Output the [X, Y] coordinate of the center of the cell containing the given text.  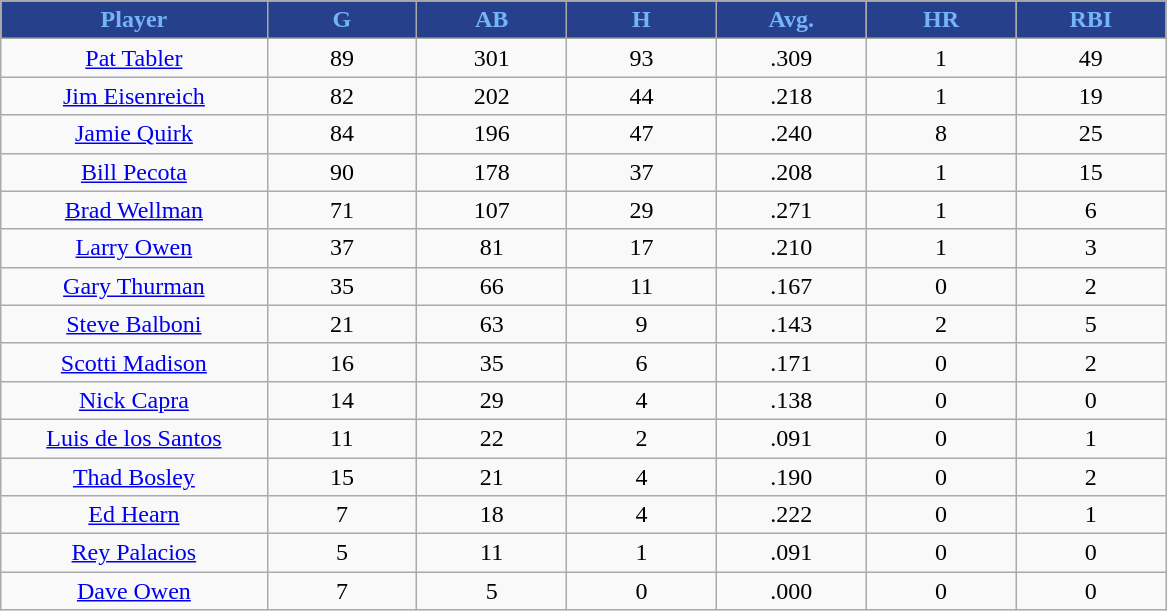
.190 [791, 477]
Pat Tabler [134, 58]
Scotti Madison [134, 362]
.171 [791, 362]
16 [342, 362]
.210 [791, 248]
Larry Owen [134, 248]
178 [492, 172]
Dave Owen [134, 591]
.143 [791, 324]
93 [642, 58]
84 [342, 134]
3 [1091, 248]
.218 [791, 96]
Brad Wellman [134, 210]
AB [492, 20]
63 [492, 324]
202 [492, 96]
19 [1091, 96]
14 [342, 400]
.167 [791, 286]
8 [941, 134]
Bill Pecota [134, 172]
107 [492, 210]
.138 [791, 400]
Nick Capra [134, 400]
44 [642, 96]
.309 [791, 58]
25 [1091, 134]
Ed Hearn [134, 515]
.240 [791, 134]
22 [492, 438]
Player [134, 20]
49 [1091, 58]
G [342, 20]
66 [492, 286]
.208 [791, 172]
Avg. [791, 20]
9 [642, 324]
81 [492, 248]
.222 [791, 515]
82 [342, 96]
.000 [791, 591]
47 [642, 134]
Thad Bosley [134, 477]
90 [342, 172]
Rey Palacios [134, 553]
71 [342, 210]
17 [642, 248]
196 [492, 134]
Luis de los Santos [134, 438]
Jamie Quirk [134, 134]
301 [492, 58]
H [642, 20]
RBI [1091, 20]
Gary Thurman [134, 286]
18 [492, 515]
Steve Balboni [134, 324]
Jim Eisenreich [134, 96]
HR [941, 20]
.271 [791, 210]
89 [342, 58]
